Determine the (X, Y) coordinate at the center of the cell enclosing the given text.  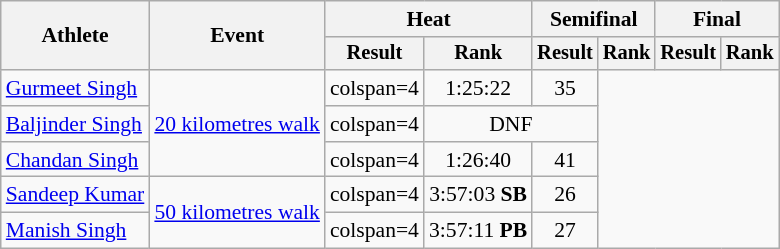
Chandan Singh (76, 160)
Heat (428, 19)
50 kilometres walk (237, 212)
DNF (511, 124)
27 (565, 231)
26 (565, 195)
Sandeep Kumar (76, 195)
Manish Singh (76, 231)
20 kilometres walk (237, 124)
1:25:22 (478, 88)
1:26:40 (478, 160)
3:57:03 SB (478, 195)
Gurmeet Singh (76, 88)
35 (565, 88)
Semifinal (594, 19)
Baljinder Singh (76, 124)
Athlete (76, 36)
Event (237, 36)
Final (716, 19)
3:57:11 PB (478, 231)
41 (565, 160)
